Return [x, y] of the center of cell containing provided text 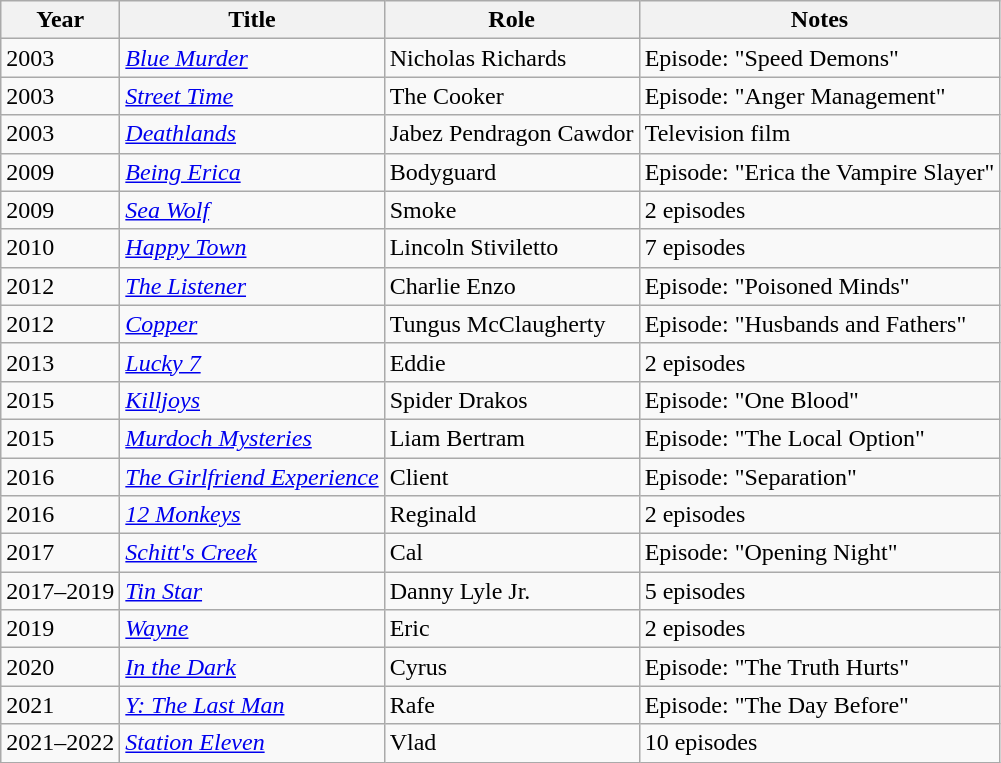
Copper [252, 324]
Blue Murder [252, 58]
5 episodes [820, 591]
Smoke [512, 210]
Happy Town [252, 248]
Rafe [512, 705]
2013 [60, 362]
Tin Star [252, 591]
Cal [512, 553]
Lincoln Stiviletto [512, 248]
Episode: "Opening Night" [820, 553]
Cyrus [512, 667]
Episode: "Separation" [820, 477]
In the Dark [252, 667]
Year [60, 20]
Y: The Last Man [252, 705]
Bodyguard [512, 172]
2021–2022 [60, 743]
Reginald [512, 515]
Episode: "The Truth Hurts" [820, 667]
2020 [60, 667]
Wayne [252, 629]
Episode: "Poisoned Minds" [820, 286]
Episode: "Speed Demons" [820, 58]
Episode: "Erica the Vampire Slayer" [820, 172]
Spider Drakos [512, 400]
Killjoys [252, 400]
The Listener [252, 286]
Tungus McClaugherty [512, 324]
Street Time [252, 96]
Sea Wolf [252, 210]
Episode: "The Day Before" [820, 705]
Episode: "The Local Option" [820, 438]
7 episodes [820, 248]
Schitt's Creek [252, 553]
Eddie [512, 362]
Television film [820, 134]
Role [512, 20]
2019 [60, 629]
Title [252, 20]
Deathlands [252, 134]
Danny Lyle Jr. [512, 591]
Liam Bertram [512, 438]
2017 [60, 553]
Notes [820, 20]
Eric [512, 629]
Charlie Enzo [512, 286]
Station Eleven [252, 743]
Murdoch Mysteries [252, 438]
Episode: "Anger Management" [820, 96]
Nicholas Richards [512, 58]
Client [512, 477]
Episode: "Husbands and Fathers" [820, 324]
Vlad [512, 743]
2021 [60, 705]
2017–2019 [60, 591]
12 Monkeys [252, 515]
2010 [60, 248]
Episode: "One Blood" [820, 400]
10 episodes [820, 743]
Being Erica [252, 172]
The Girlfriend Experience [252, 477]
Jabez Pendragon Cawdor [512, 134]
Lucky 7 [252, 362]
The Cooker [512, 96]
